Extract the [x, y] coordinate from the center of the cell holding the provided text.  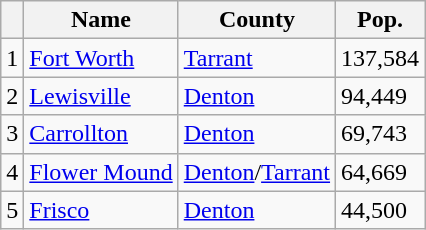
4 [12, 172]
94,449 [380, 96]
137,584 [380, 58]
County [256, 20]
Tarrant [256, 58]
Flower Mound [101, 172]
Carrollton [101, 134]
Name [101, 20]
2 [12, 96]
Denton/Tarrant [256, 172]
Lewisville [101, 96]
3 [12, 134]
44,500 [380, 210]
1 [12, 58]
Fort Worth [101, 58]
Pop. [380, 20]
Frisco [101, 210]
64,669 [380, 172]
69,743 [380, 134]
5 [12, 210]
